Return the [X, Y] coordinate for the center point of the cell that contains the specified text.  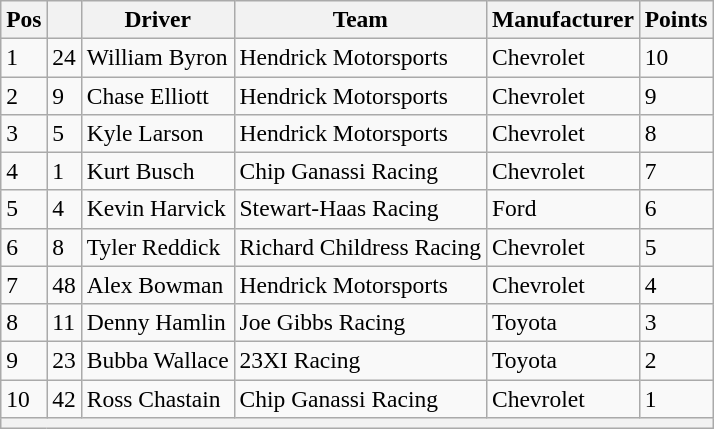
Bubba Wallace [158, 360]
48 [64, 285]
Tyler Reddick [158, 247]
Stewart-Haas Racing [360, 209]
24 [64, 57]
11 [64, 322]
William Byron [158, 57]
42 [64, 398]
Chase Elliott [158, 95]
Ford [564, 209]
23XI Racing [360, 360]
Points [676, 19]
Denny Hamlin [158, 322]
Kurt Busch [158, 171]
Ross Chastain [158, 398]
Kevin Harvick [158, 209]
Kyle Larson [158, 133]
Alex Bowman [158, 285]
Joe Gibbs Racing [360, 322]
23 [64, 360]
Driver [158, 19]
Team [360, 19]
Pos [24, 19]
Richard Childress Racing [360, 247]
Manufacturer [564, 19]
